Detect which cell encompasses the target text, then output its (X, Y) center coordinate. 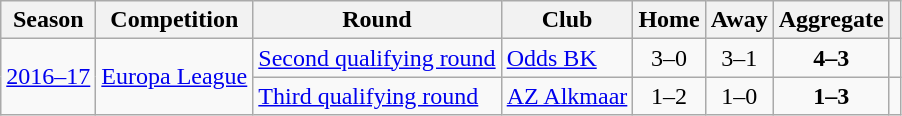
Home (669, 20)
Club (567, 20)
Third qualifying round (377, 96)
Europa League (174, 77)
Competition (174, 20)
1–2 (669, 96)
4–3 (831, 58)
AZ Alkmaar (567, 96)
Season (48, 20)
Away (739, 20)
Odds BK (567, 58)
Aggregate (831, 20)
1–3 (831, 96)
Second qualifying round (377, 58)
2016–17 (48, 77)
Round (377, 20)
1–0 (739, 96)
3–0 (669, 58)
3–1 (739, 58)
